Detect which cell encompasses the target text, then output its [x, y] center coordinate. 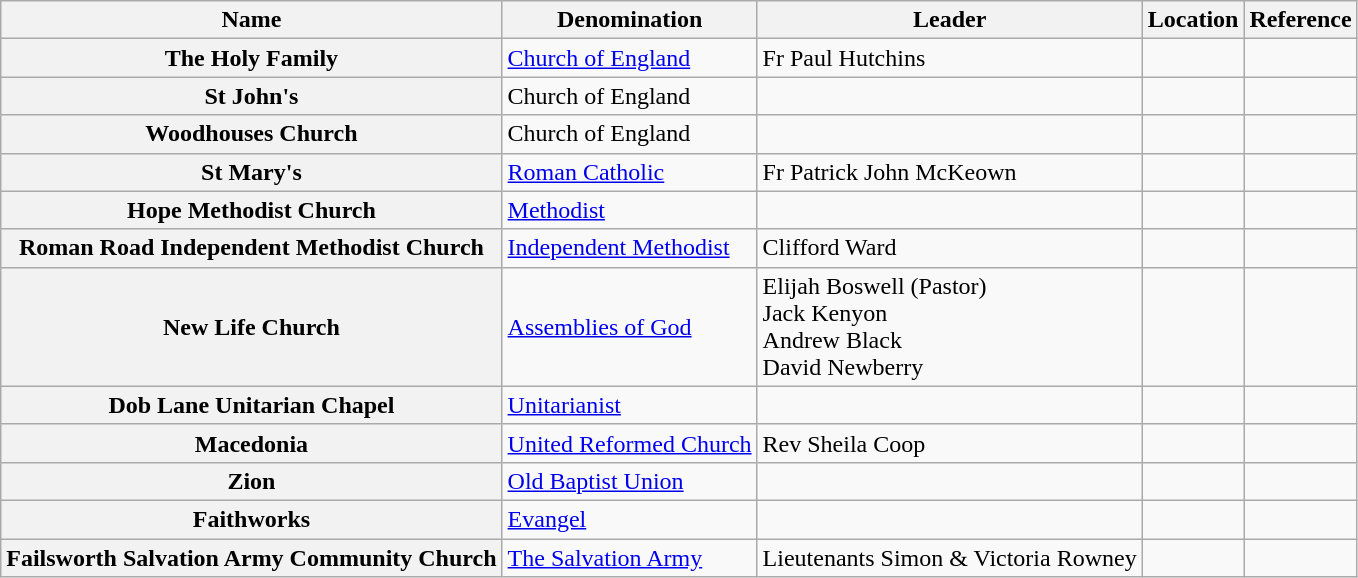
Old Baptist Union [630, 481]
Roman Road Independent Methodist Church [252, 248]
Hope Methodist Church [252, 210]
Clifford Ward [950, 248]
St Mary's [252, 172]
Lieutenants Simon & Victoria Rowney [950, 557]
Evangel [630, 519]
Faithworks [252, 519]
The Salvation Army [630, 557]
The Holy Family [252, 58]
Macedonia [252, 443]
Woodhouses Church [252, 134]
Assemblies of God [630, 326]
Failsworth Salvation Army Community Church [252, 557]
Fr Patrick John McKeown [950, 172]
Zion [252, 481]
Fr Paul Hutchins [950, 58]
Dob Lane Unitarian Chapel [252, 405]
Reference [1300, 20]
Rev Sheila Coop [950, 443]
Independent Methodist [630, 248]
St John's [252, 96]
Roman Catholic [630, 172]
Location [1193, 20]
Unitarianist [630, 405]
New Life Church [252, 326]
Leader [950, 20]
Elijah Boswell (Pastor) Jack Kenyon Andrew Black David Newberry [950, 326]
Denomination [630, 20]
Methodist [630, 210]
Name [252, 20]
United Reformed Church [630, 443]
